Provide the (X, Y) coordinate of the cell's center where the given text is located.  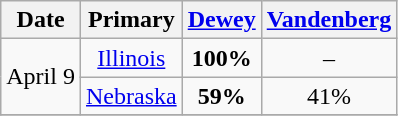
Date (41, 20)
Nebraska (131, 96)
59% (222, 96)
Illinois (131, 58)
– (329, 58)
41% (329, 96)
Primary (131, 20)
Dewey (222, 20)
100% (222, 58)
April 9 (41, 77)
Vandenberg (329, 20)
